Pinpoint the cell where the given text exists, returning its (x, y) midpoint coordinate. 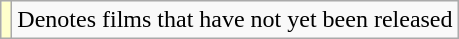
Denotes films that have not yet been released (235, 20)
